Output the (x, y) coordinate of the center of the cell containing the given text.  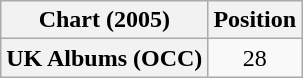
Position (255, 20)
Chart (2005) (104, 20)
UK Albums (OCC) (104, 58)
28 (255, 58)
